Detect which cell encompasses the target text, then output its (X, Y) center coordinate. 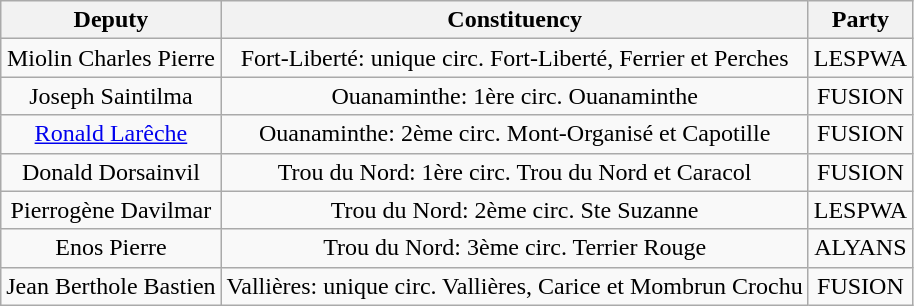
Donald Dorsainvil (111, 172)
Miolin Charles Pierre (111, 58)
Fort-Liberté: unique circ. Fort-Liberté, Ferrier et Perches (514, 58)
Trou du Nord: 3ème circ. Terrier Rouge (514, 248)
Trou du Nord: 1ère circ. Trou du Nord et Caracol (514, 172)
Ouanaminthe: 2ème circ. Mont-Organisé et Capotille (514, 134)
Constituency (514, 20)
Trou du Nord: 2ème circ. Ste Suzanne (514, 210)
Ronald Larêche (111, 134)
ALYANS (860, 248)
Deputy (111, 20)
Ouanaminthe: 1ère circ. Ouanaminthe (514, 96)
Enos Pierre (111, 248)
Party (860, 20)
Joseph Saintilma (111, 96)
Jean Berthole Bastien (111, 286)
Pierrogène Davilmar (111, 210)
Vallières: unique circ. Vallières, Carice et Mombrun Crochu (514, 286)
